Locate the cell with the specified text and output its (X, Y) center coordinate. 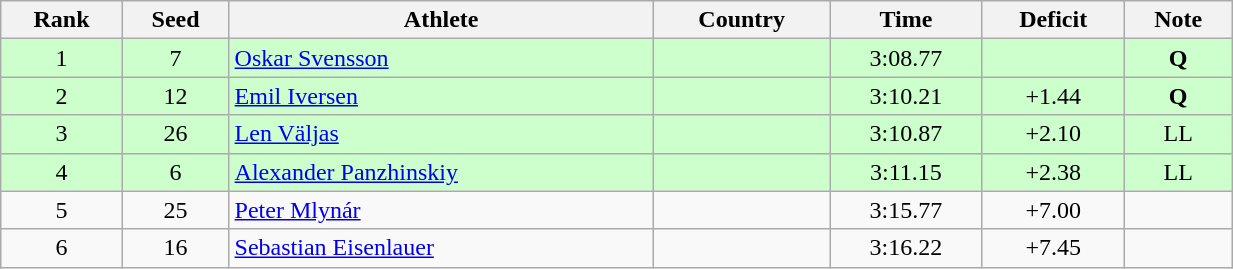
+7.45 (1054, 248)
3 (62, 134)
Sebastian Eisenlauer (441, 248)
Rank (62, 20)
Emil Iversen (441, 96)
Alexander Panzhinskiy (441, 172)
4 (62, 172)
Deficit (1054, 20)
Len Väljas (441, 134)
Seed (176, 20)
3:11.15 (906, 172)
Time (906, 20)
Athlete (441, 20)
12 (176, 96)
5 (62, 210)
2 (62, 96)
+2.10 (1054, 134)
3:16.22 (906, 248)
+7.00 (1054, 210)
+1.44 (1054, 96)
3:10.21 (906, 96)
3:15.77 (906, 210)
Note (1178, 20)
25 (176, 210)
Peter Mlynár (441, 210)
Oskar Svensson (441, 58)
3:08.77 (906, 58)
16 (176, 248)
Country (742, 20)
1 (62, 58)
+2.38 (1054, 172)
3:10.87 (906, 134)
7 (176, 58)
26 (176, 134)
